Scan for the cell matching the given text and deliver its [x, y] coordinate at center. 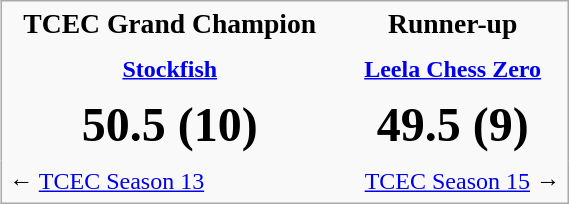
49.5 (9) [453, 125]
TCEC Grand Champion [170, 24]
Leela Chess Zero [453, 69]
Runner-up [453, 24]
TCEC Season 15 → [453, 182]
← TCEC Season 13 [170, 182]
Stockfish [170, 69]
50.5 (10) [170, 125]
